From the cell containing the given text, extract its center point as [x, y] coordinate. 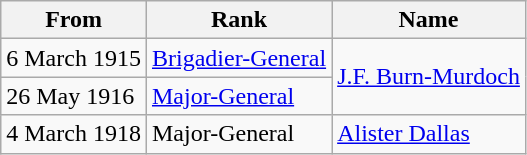
Rank [238, 20]
Brigadier-General [238, 58]
Name [429, 20]
Alister Dallas [429, 134]
J.F. Burn-Murdoch [429, 77]
From [74, 20]
4 March 1918 [74, 134]
6 March 1915 [74, 58]
26 May 1916 [74, 96]
